Pinpoint the cell where the given text exists, returning its [X, Y] midpoint coordinate. 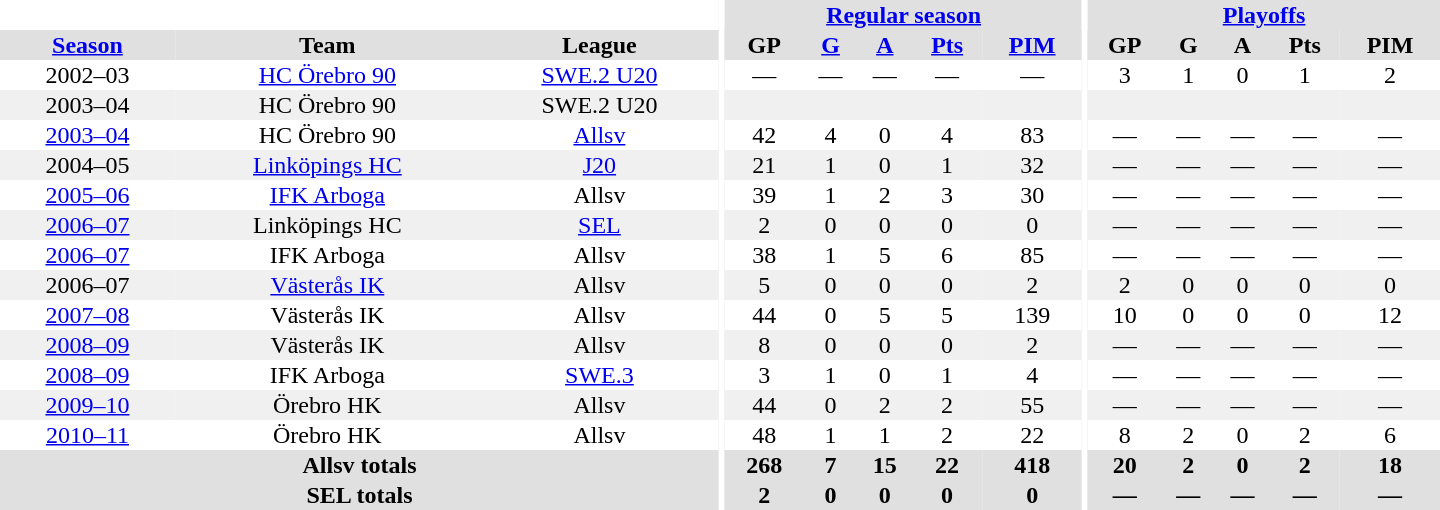
139 [1032, 315]
7 [830, 465]
12 [1390, 315]
2010–11 [88, 435]
League [600, 45]
30 [1032, 195]
42 [764, 135]
Team [328, 45]
2004–05 [88, 165]
32 [1032, 165]
2002–03 [88, 75]
21 [764, 165]
Playoffs [1264, 15]
20 [1124, 465]
55 [1032, 405]
SWE.3 [600, 375]
SEL [600, 225]
Regular season [904, 15]
15 [885, 465]
38 [764, 255]
418 [1032, 465]
2007–08 [88, 315]
Season [88, 45]
39 [764, 195]
83 [1032, 135]
2009–10 [88, 405]
SEL totals [360, 495]
J20 [600, 165]
85 [1032, 255]
10 [1124, 315]
18 [1390, 465]
Allsv totals [360, 465]
268 [764, 465]
2005–06 [88, 195]
48 [764, 435]
